Detect which cell encompasses the target text, then output its [X, Y] center coordinate. 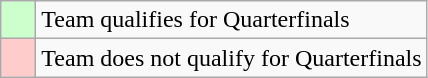
Team does not qualify for Quarterfinals [232, 58]
Team qualifies for Quarterfinals [232, 20]
